Identify which cell holds the provided text, then report its [x, y] central coordinate. 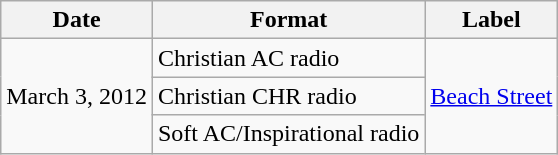
Format [288, 20]
Beach Street [492, 96]
Christian AC radio [288, 58]
Soft AC/Inspirational radio [288, 134]
March 3, 2012 [77, 96]
Christian CHR radio [288, 96]
Date [77, 20]
Label [492, 20]
